Pinpoint the cell where the given text exists, returning its (x, y) midpoint coordinate. 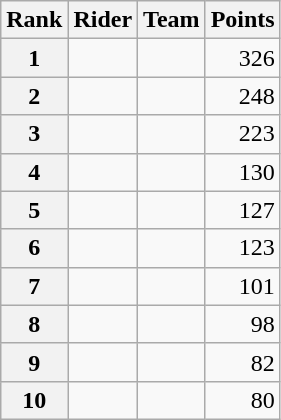
80 (242, 400)
5 (34, 210)
Points (242, 20)
123 (242, 248)
98 (242, 324)
4 (34, 172)
3 (34, 134)
101 (242, 286)
8 (34, 324)
7 (34, 286)
326 (242, 58)
127 (242, 210)
130 (242, 172)
1 (34, 58)
Rank (34, 20)
82 (242, 362)
6 (34, 248)
2 (34, 96)
248 (242, 96)
9 (34, 362)
223 (242, 134)
Team (172, 20)
10 (34, 400)
Rider (103, 20)
